Pinpoint the cell where the given text exists, returning its [x, y] midpoint coordinate. 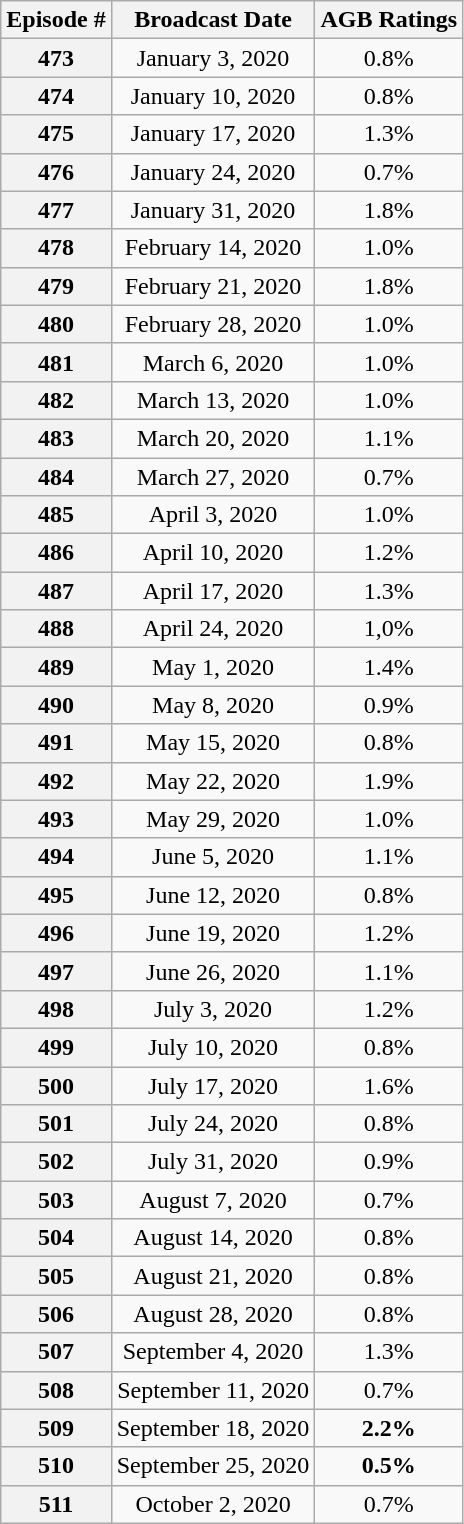
490 [56, 705]
August 28, 2020 [213, 1314]
May 8, 2020 [213, 705]
473 [56, 58]
1,0% [389, 629]
481 [56, 362]
June 12, 2020 [213, 895]
499 [56, 1047]
507 [56, 1352]
Broadcast Date [213, 20]
477 [56, 210]
April 24, 2020 [213, 629]
Episode # [56, 20]
505 [56, 1276]
483 [56, 438]
July 17, 2020 [213, 1085]
September 11, 2020 [213, 1390]
May 1, 2020 [213, 667]
493 [56, 819]
510 [56, 1466]
July 10, 2020 [213, 1047]
494 [56, 857]
July 3, 2020 [213, 1009]
September 25, 2020 [213, 1466]
498 [56, 1009]
509 [56, 1428]
February 14, 2020 [213, 248]
May 29, 2020 [213, 819]
478 [56, 248]
504 [56, 1238]
492 [56, 781]
500 [56, 1085]
July 24, 2020 [213, 1124]
496 [56, 933]
January 24, 2020 [213, 172]
April 10, 2020 [213, 553]
September 4, 2020 [213, 1352]
July 31, 2020 [213, 1162]
January 31, 2020 [213, 210]
480 [56, 324]
479 [56, 286]
474 [56, 96]
475 [56, 134]
485 [56, 515]
April 3, 2020 [213, 515]
March 13, 2020 [213, 400]
March 6, 2020 [213, 362]
April 17, 2020 [213, 591]
482 [56, 400]
August 21, 2020 [213, 1276]
October 2, 2020 [213, 1504]
May 22, 2020 [213, 781]
487 [56, 591]
486 [56, 553]
501 [56, 1124]
February 21, 2020 [213, 286]
September 18, 2020 [213, 1428]
June 19, 2020 [213, 933]
June 5, 2020 [213, 857]
January 10, 2020 [213, 96]
May 15, 2020 [213, 743]
1.4% [389, 667]
508 [56, 1390]
AGB Ratings [389, 20]
488 [56, 629]
484 [56, 477]
August 14, 2020 [213, 1238]
495 [56, 895]
503 [56, 1200]
June 26, 2020 [213, 971]
502 [56, 1162]
1.9% [389, 781]
January 3, 2020 [213, 58]
2.2% [389, 1428]
March 27, 2020 [213, 477]
511 [56, 1504]
August 7, 2020 [213, 1200]
March 20, 2020 [213, 438]
497 [56, 971]
476 [56, 172]
491 [56, 743]
489 [56, 667]
February 28, 2020 [213, 324]
1.6% [389, 1085]
0.5% [389, 1466]
January 17, 2020 [213, 134]
506 [56, 1314]
